Provide the [X, Y] coordinate of the cell's center where the given text is located.  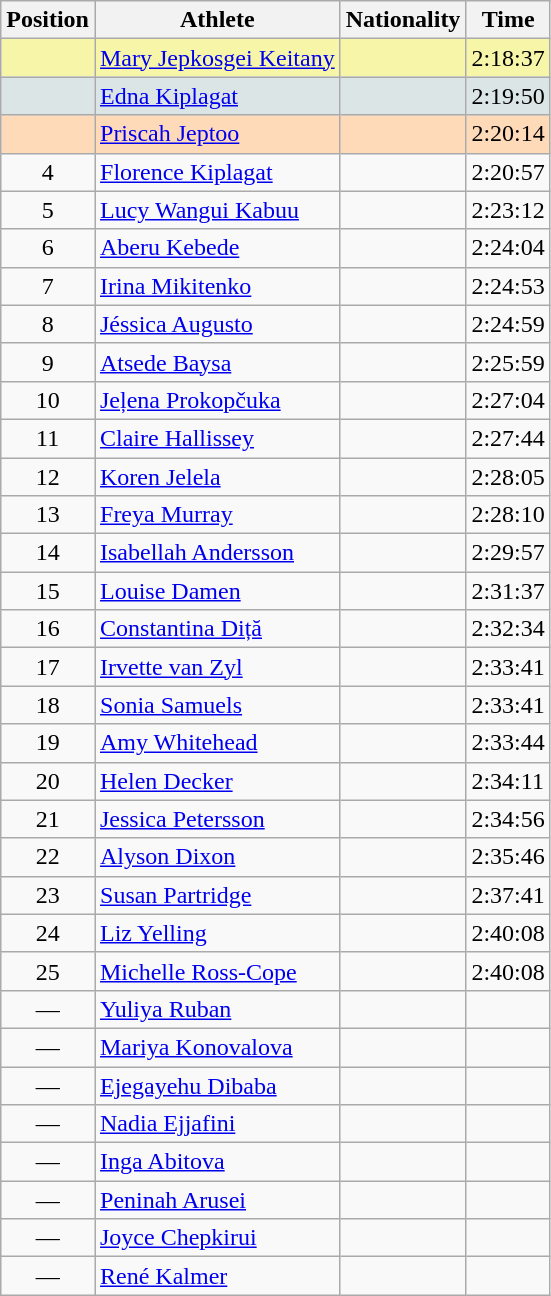
Michelle Ross-Cope [217, 971]
22 [48, 857]
Claire Hallissey [217, 438]
Mariya Konovalova [217, 1047]
9 [48, 362]
14 [48, 553]
Amy Whitehead [217, 743]
20 [48, 781]
2:20:57 [508, 172]
2:18:37 [508, 58]
8 [48, 324]
Susan Partridge [217, 895]
7 [48, 286]
Helen Decker [217, 781]
Lucy Wangui Kabuu [217, 210]
2:27:44 [508, 438]
2:24:53 [508, 286]
11 [48, 438]
2:28:10 [508, 515]
Edna Kiplagat [217, 96]
Peninah Arusei [217, 1200]
15 [48, 591]
2:32:34 [508, 629]
Sonia Samuels [217, 705]
Ejegayehu Dibaba [217, 1085]
2:31:37 [508, 591]
Priscah Jeptoo [217, 134]
2:33:44 [508, 743]
12 [48, 477]
Aberu Kebede [217, 248]
4 [48, 172]
2:20:14 [508, 134]
Irina Mikitenko [217, 286]
Atsede Baysa [217, 362]
Jeļena Prokopčuka [217, 400]
Jéssica Augusto [217, 324]
2:34:11 [508, 781]
25 [48, 971]
Yuliya Ruban [217, 1009]
23 [48, 895]
Freya Murray [217, 515]
Position [48, 20]
Athlete [217, 20]
Isabellah Andersson [217, 553]
Mary Jepkosgei Keitany [217, 58]
2:24:59 [508, 324]
2:29:57 [508, 553]
19 [48, 743]
13 [48, 515]
Florence Kiplagat [217, 172]
17 [48, 667]
Alyson Dixon [217, 857]
Time [508, 20]
2:37:41 [508, 895]
2:25:59 [508, 362]
Inga Abitova [217, 1162]
2:28:05 [508, 477]
Liz Yelling [217, 933]
2:23:12 [508, 210]
Nationality [403, 20]
Constantina Diță [217, 629]
2:24:04 [508, 248]
2:19:50 [508, 96]
2:27:04 [508, 400]
Irvette van Zyl [217, 667]
Nadia Ejjafini [217, 1124]
10 [48, 400]
21 [48, 819]
16 [48, 629]
24 [48, 933]
2:34:56 [508, 819]
Louise Damen [217, 591]
5 [48, 210]
Joyce Chepkirui [217, 1238]
Koren Jelela [217, 477]
2:35:46 [508, 857]
6 [48, 248]
Jessica Petersson [217, 819]
18 [48, 705]
René Kalmer [217, 1276]
